For the text-containing cell, return its midpoint in (X, Y) coordinate format. 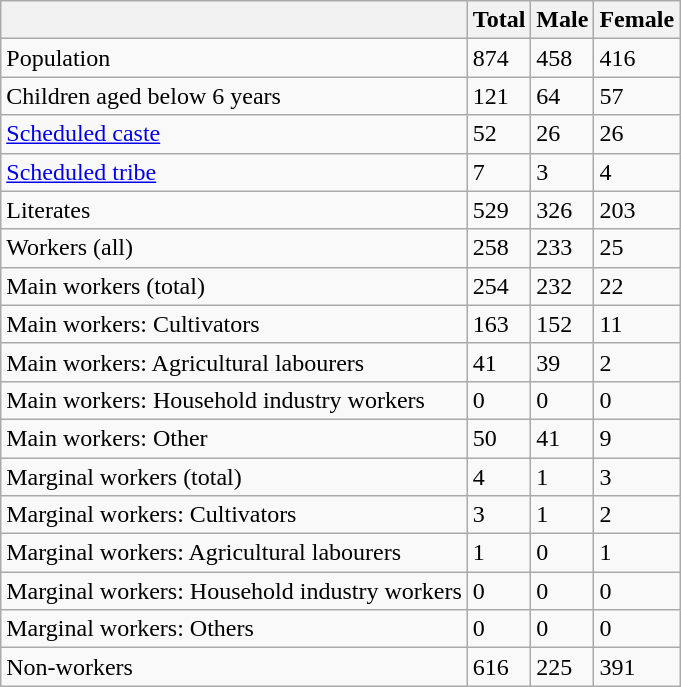
Marginal workers: Cultivators (234, 515)
163 (499, 324)
Non-workers (234, 667)
Workers (all) (234, 248)
Population (234, 58)
22 (637, 286)
258 (499, 248)
121 (499, 96)
391 (637, 667)
254 (499, 286)
7 (499, 172)
Literates (234, 210)
203 (637, 210)
52 (499, 134)
Main workers (total) (234, 286)
458 (562, 58)
529 (499, 210)
Main workers: Household industry workers (234, 400)
Main workers: Agricultural labourers (234, 362)
57 (637, 96)
50 (499, 438)
Marginal workers: Household industry workers (234, 591)
Scheduled tribe (234, 172)
Main workers: Other (234, 438)
616 (499, 667)
Male (562, 20)
416 (637, 58)
233 (562, 248)
Marginal workers: Agricultural labourers (234, 553)
39 (562, 362)
Female (637, 20)
Marginal workers (total) (234, 477)
Main workers: Cultivators (234, 324)
25 (637, 248)
874 (499, 58)
225 (562, 667)
Total (499, 20)
Marginal workers: Others (234, 629)
11 (637, 324)
Scheduled caste (234, 134)
326 (562, 210)
64 (562, 96)
232 (562, 286)
Children aged below 6 years (234, 96)
152 (562, 324)
9 (637, 438)
